Identify which cell holds the provided text, then report its [X, Y] central coordinate. 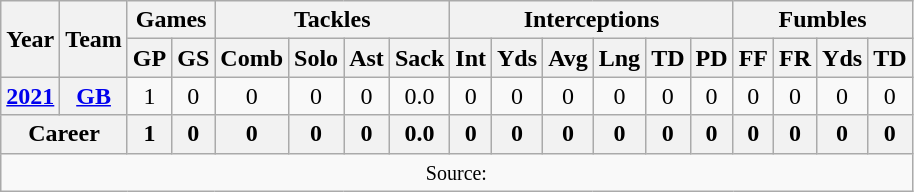
Comb [252, 58]
GS [194, 58]
FR [796, 58]
Tackles [332, 20]
Fumbles [822, 20]
Lng [619, 58]
Interceptions [592, 20]
FF [753, 58]
PD [712, 58]
2021 [30, 96]
Source: [456, 172]
Avg [568, 58]
Team [94, 39]
Games [170, 20]
Year [30, 39]
Ast [367, 58]
Sack [419, 58]
GP [149, 58]
Career [64, 134]
Int [471, 58]
Solo [316, 58]
GB [94, 96]
